Identify which cell holds the provided text, then report its (x, y) central coordinate. 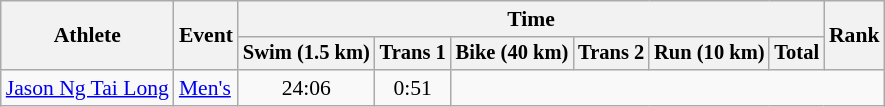
Men's (206, 88)
24:06 (306, 88)
Bike (40 km) (512, 54)
Athlete (88, 36)
Total (796, 54)
Time (531, 19)
Swim (1.5 km) (306, 54)
Trans 2 (611, 54)
0:51 (413, 88)
Event (206, 36)
Jason Ng Tai Long (88, 88)
Rank (854, 36)
Run (10 km) (709, 54)
Trans 1 (413, 54)
